For the text-containing cell, return its midpoint in [X, Y] coordinate format. 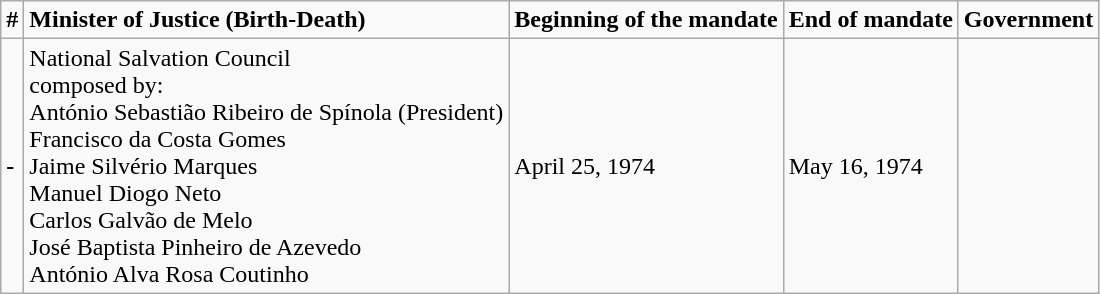
- [12, 166]
Government [1028, 20]
Beginning of the mandate [646, 20]
Minister of Justice (Birth-Death) [266, 20]
# [12, 20]
April 25, 1974 [646, 166]
End of mandate [870, 20]
May 16, 1974 [870, 166]
